For the text-containing cell, return its midpoint in [x, y] coordinate format. 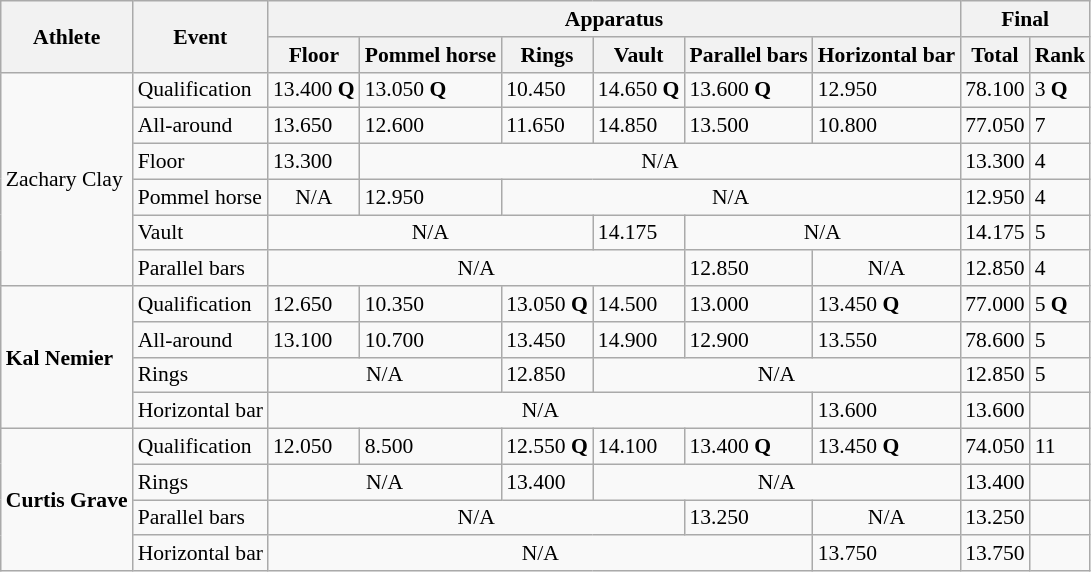
10.700 [430, 340]
13.450 [547, 340]
77.050 [994, 126]
7 [1060, 126]
12.650 [314, 304]
77.000 [994, 304]
11.650 [547, 126]
78.100 [994, 90]
10.800 [886, 126]
14.650 Q [639, 90]
8.500 [430, 447]
Kal Nemier [67, 357]
10.450 [547, 90]
78.600 [994, 340]
Zachary Clay [67, 179]
12.600 [430, 126]
13.100 [314, 340]
Curtis Grave [67, 500]
12.050 [314, 447]
13.600 Q [748, 90]
Final [1025, 19]
13.650 [314, 126]
3 Q [1060, 90]
14.100 [639, 447]
Athlete [67, 36]
10.350 [430, 304]
12.550 Q [547, 447]
Total [994, 55]
13.000 [748, 304]
13.550 [886, 340]
Event [200, 36]
14.850 [639, 126]
14.900 [639, 340]
14.500 [639, 304]
Rank [1060, 55]
12.900 [748, 340]
Apparatus [614, 19]
13.500 [748, 126]
11 [1060, 447]
5 Q [1060, 304]
74.050 [994, 447]
